Return the [x, y] coordinate for the center point of the cell that contains the specified text.  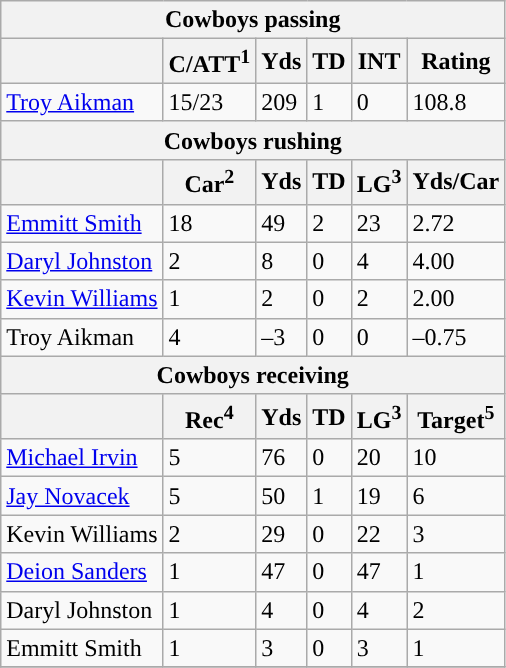
23 [379, 223]
108.8 [456, 102]
10 [456, 458]
C/ATT1 [210, 62]
8 [282, 261]
15/23 [210, 102]
Target5 [456, 416]
–0.75 [456, 337]
18 [210, 223]
–3 [282, 337]
Yds/Car [456, 182]
29 [282, 534]
Michael Irvin [82, 458]
Jay Novacek [82, 496]
Cowboys receiving [253, 375]
Cowboys rushing [253, 140]
Deion Sanders [82, 572]
50 [282, 496]
Rec4 [210, 416]
INT [379, 62]
76 [282, 458]
6 [456, 496]
2.72 [456, 223]
49 [282, 223]
22 [379, 534]
Cowboys passing [253, 20]
Car2 [210, 182]
209 [282, 102]
20 [379, 458]
4.00 [456, 261]
19 [379, 496]
Rating [456, 62]
2.00 [456, 299]
